For the text-containing cell, return its midpoint in [X, Y] coordinate format. 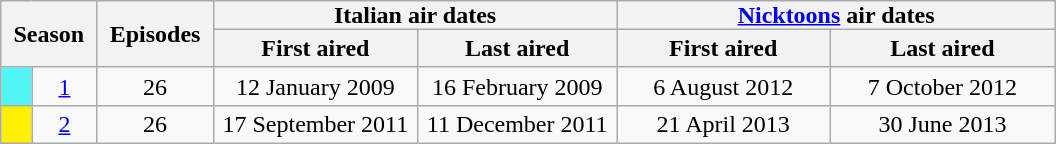
6 August 2012 [724, 86]
Nicktoons air dates [836, 15]
Season [49, 34]
Italian air dates [415, 15]
17 September 2011 [315, 124]
1 [64, 86]
12 January 2009 [315, 86]
16 February 2009 [518, 86]
21 April 2013 [724, 124]
Episodes [155, 34]
7 October 2012 [943, 86]
11 December 2011 [518, 124]
30 June 2013 [943, 124]
2 [64, 124]
